Pinpoint the cell where the given text exists, returning its (X, Y) midpoint coordinate. 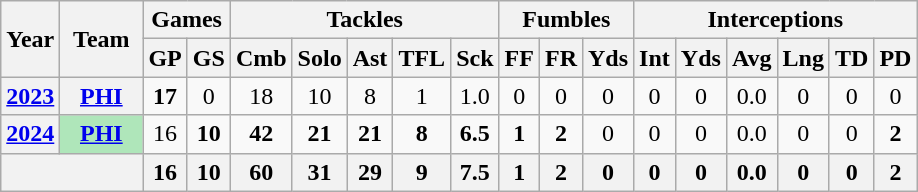
42 (261, 134)
1.0 (475, 96)
Year (30, 39)
18 (261, 96)
Avg (752, 58)
29 (370, 172)
17 (165, 96)
FF (519, 58)
6.5 (475, 134)
TD (851, 58)
Interceptions (776, 20)
Games (186, 20)
9 (422, 172)
Tackles (364, 20)
Fumbles (566, 20)
Solo (320, 58)
2024 (30, 134)
Cmb (261, 58)
GS (208, 58)
GP (165, 58)
Sck (475, 58)
Int (655, 58)
PD (896, 58)
60 (261, 172)
7.5 (475, 172)
31 (320, 172)
Ast (370, 58)
2023 (30, 96)
Team (102, 39)
FR (560, 58)
Lng (803, 58)
TFL (422, 58)
